Pinpoint the cell where the given text exists, returning its [X, Y] midpoint coordinate. 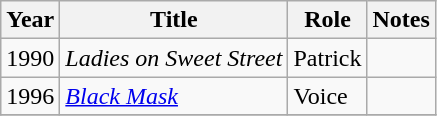
1996 [30, 96]
Title [174, 20]
Ladies on Sweet Street [174, 58]
1990 [30, 58]
Role [328, 20]
Year [30, 20]
Voice [328, 96]
Notes [401, 20]
Patrick [328, 58]
Black Mask [174, 96]
